For the text-containing cell, return its midpoint in [x, y] coordinate format. 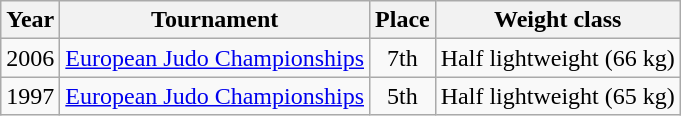
5th [403, 96]
Half lightweight (65 kg) [558, 96]
Place [403, 20]
2006 [30, 58]
7th [403, 58]
Tournament [215, 20]
Half lightweight (66 kg) [558, 58]
Weight class [558, 20]
Year [30, 20]
1997 [30, 96]
